Output the [X, Y] coordinate of the center of the cell containing the given text.  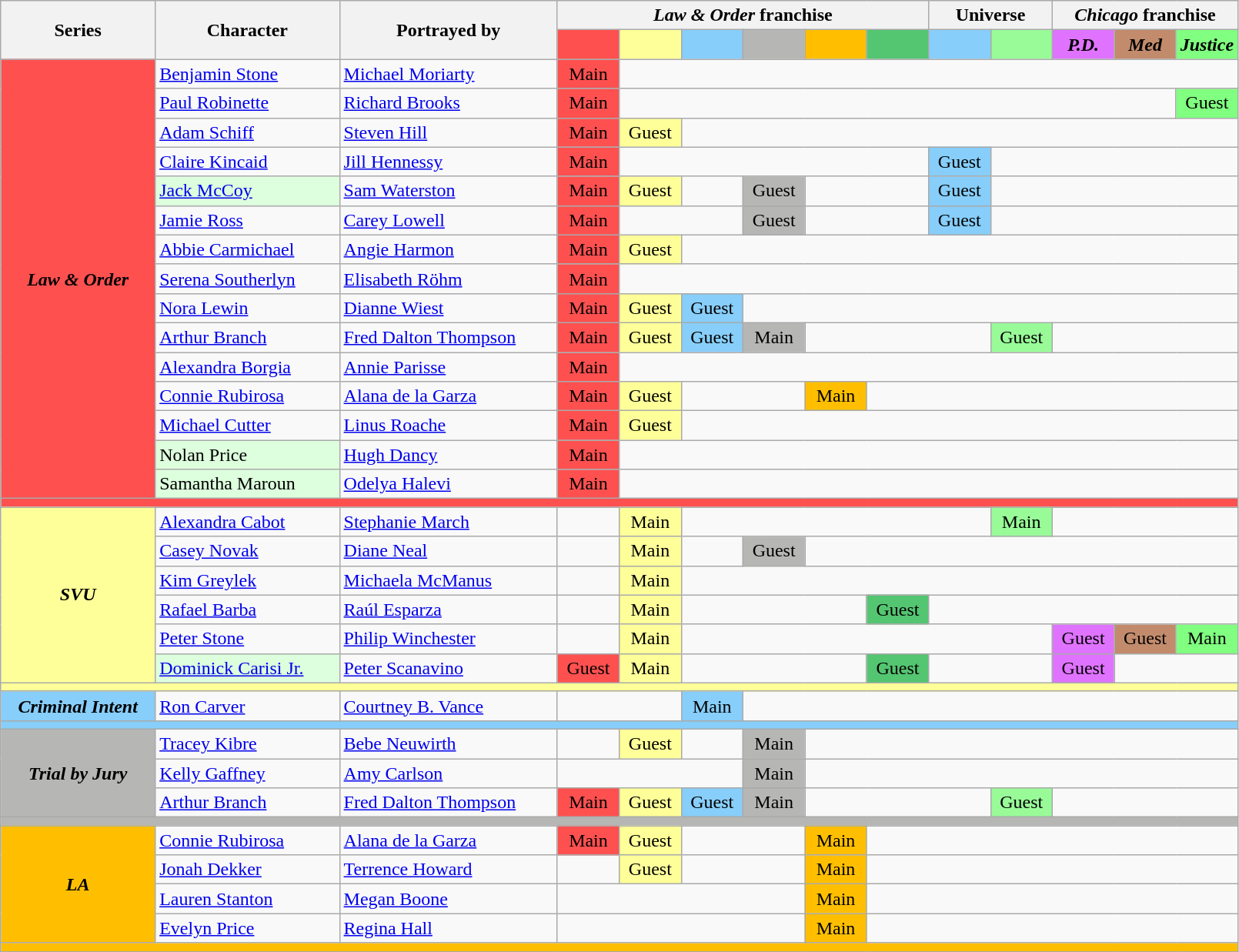
Alexandra Borgia [248, 367]
Michael Cutter [248, 426]
Lauren Stanton [248, 899]
Regina Hall [448, 928]
Portrayed by [448, 30]
Nolan Price [248, 455]
Annie Parisse [448, 367]
Evelyn Price [248, 928]
Character [248, 30]
Michael Moriarty [448, 74]
Claire Kincaid [248, 162]
Terrence Howard [448, 870]
Nora Lewin [248, 308]
Kim Greylek [248, 580]
Jill Hennessy [448, 162]
Courtney B. Vance [448, 706]
Paul Robinette [248, 103]
Law & Order [78, 279]
Megan Boone [448, 899]
Med [1145, 45]
Bebe Neuwirth [448, 743]
Jack McCoy [248, 191]
Elisabeth Röhm [448, 279]
Peter Stone [248, 639]
Amy Carlson [448, 773]
Trial by Jury [78, 773]
Samantha Maroun [248, 484]
Chicago franchise [1145, 15]
Law & Order franchise [743, 15]
Linus Roache [448, 426]
Sam Waterston [448, 191]
P.D. [1083, 45]
Universe [991, 15]
Diane Neal [448, 551]
Jonah Dekker [248, 870]
Odelya Halevi [448, 484]
SVU [78, 595]
Richard Brooks [448, 103]
Alexandra Cabot [248, 522]
Series [78, 30]
Abbie Carmichael [248, 249]
Serena Southerlyn [248, 279]
Angie Harmon [448, 249]
Justice [1207, 45]
Carey Lowell [448, 220]
Dominick Carisi Jr. [248, 668]
Criminal Intent [78, 706]
Benjamin Stone [248, 74]
Kelly Gaffney [248, 773]
Tracey Kibre [248, 743]
Hugh Dancy [448, 455]
Philip Winchester [448, 639]
Rafael Barba [248, 610]
Steven Hill [448, 132]
Raúl Esparza [448, 610]
Stephanie March [448, 522]
Ron Carver [248, 706]
Jamie Ross [248, 220]
LA [78, 884]
Casey Novak [248, 551]
Michaela McManus [448, 580]
Adam Schiff [248, 132]
Peter Scanavino [448, 668]
Dianne Wiest [448, 308]
